Return the [X, Y] coordinate for the center point of the cell that contains the specified text.  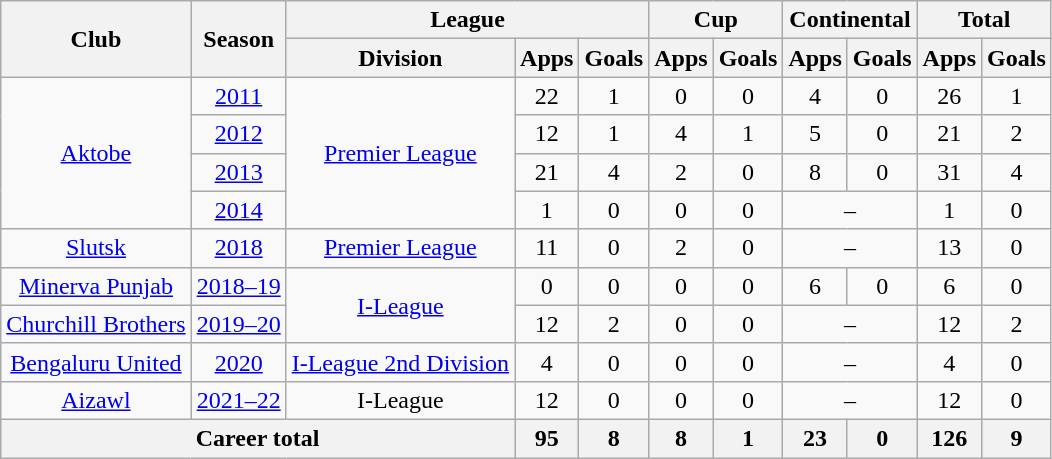
31 [949, 172]
Minerva Punjab [96, 286]
2011 [238, 96]
Season [238, 39]
23 [815, 438]
Aktobe [96, 153]
Aizawl [96, 400]
126 [949, 438]
Bengaluru United [96, 362]
League [468, 20]
Club [96, 39]
2012 [238, 134]
2018–19 [238, 286]
Churchill Brothers [96, 324]
22 [547, 96]
2014 [238, 210]
2013 [238, 172]
Cup [716, 20]
11 [547, 248]
Total [984, 20]
2020 [238, 362]
13 [949, 248]
I-League 2nd Division [400, 362]
95 [547, 438]
26 [949, 96]
Division [400, 58]
Slutsk [96, 248]
Continental [850, 20]
2018 [238, 248]
Career total [258, 438]
9 [1017, 438]
5 [815, 134]
2021–22 [238, 400]
2019–20 [238, 324]
